Identify which cell holds the provided text, then report its [x, y] central coordinate. 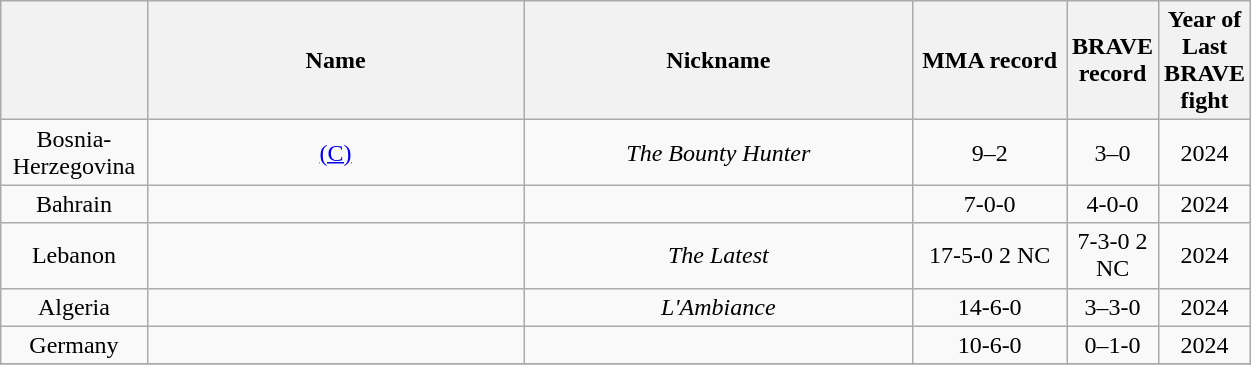
L'Ambiance [718, 307]
(C) [336, 152]
14-6-0 [990, 307]
Algeria [74, 307]
4-0-0 [1113, 204]
Year of Last BRAVE fight [1205, 60]
Lebanon [74, 256]
10-6-0 [990, 345]
9–2 [990, 152]
Germany [74, 345]
Bosnia-Herzegovina [74, 152]
7-3-0 2 NC [1113, 256]
MMA record [990, 60]
7-0-0 [990, 204]
The Bounty Hunter [718, 152]
17-5-0 2 NC [990, 256]
Bahrain [74, 204]
3–0 [1113, 152]
The Latest [718, 256]
Nickname [718, 60]
0–1-0 [1113, 345]
3–3-0 [1113, 307]
Name [336, 60]
BRAVE record [1113, 60]
